For the text-containing cell, return its midpoint in [x, y] coordinate format. 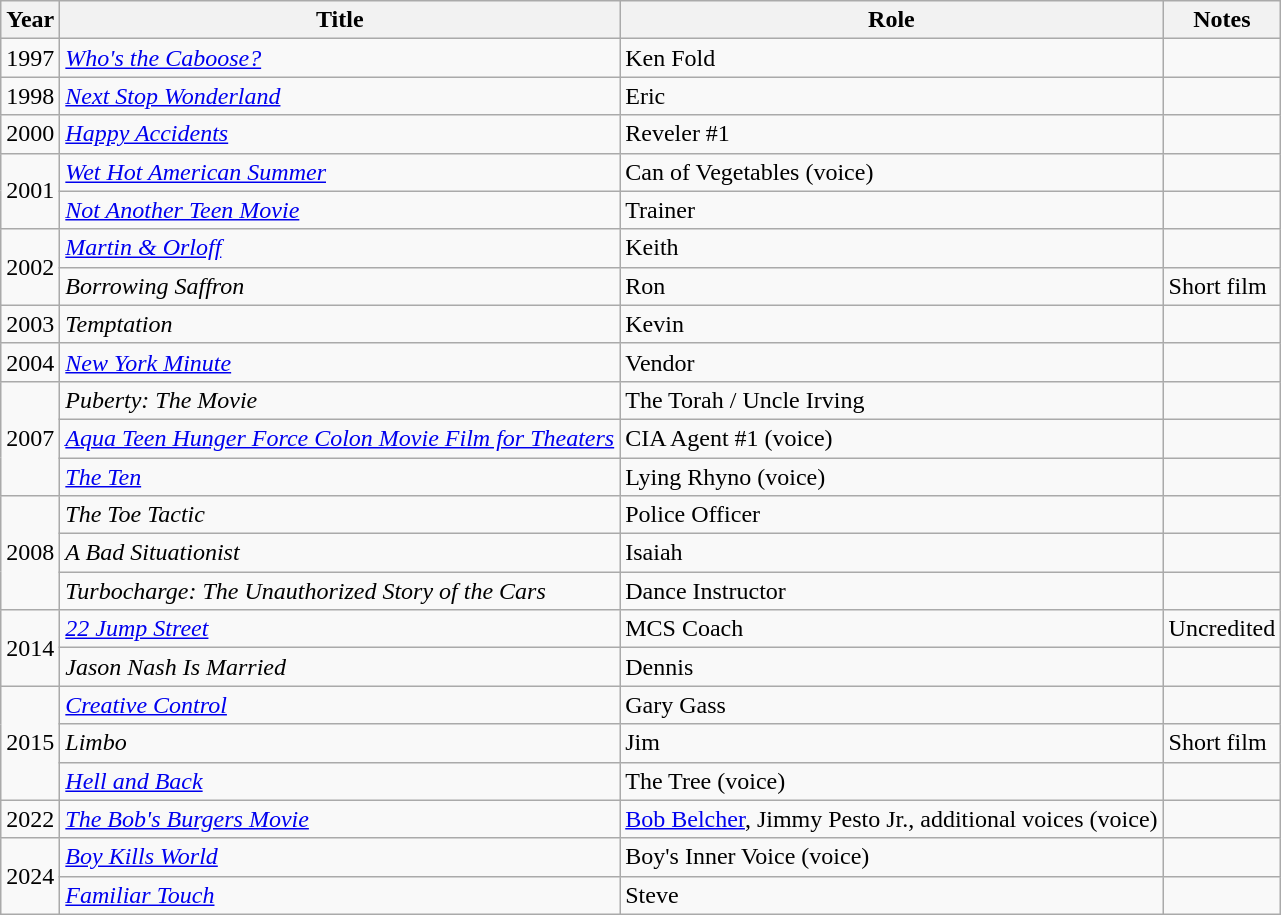
Who's the Caboose? [340, 58]
Year [30, 20]
Lying Rhyno (voice) [892, 477]
CIA Agent #1 (voice) [892, 438]
Vendor [892, 362]
Can of Vegetables (voice) [892, 172]
Keith [892, 248]
Limbo [340, 743]
Jason Nash Is Married [340, 667]
Wet Hot American Summer [340, 172]
Title [340, 20]
Reveler #1 [892, 134]
A Bad Situationist [340, 553]
1997 [30, 58]
2008 [30, 553]
22 Jump Street [340, 629]
Familiar Touch [340, 895]
Borrowing Saffron [340, 286]
Puberty: The Movie [340, 400]
Ken Fold [892, 58]
Hell and Back [340, 781]
2003 [30, 324]
Boy's Inner Voice (voice) [892, 857]
2001 [30, 191]
The Ten [340, 477]
Dance Instructor [892, 591]
Jim [892, 743]
2007 [30, 438]
2024 [30, 876]
Turbocharge: The Unauthorized Story of the Cars [340, 591]
2004 [30, 362]
Not Another Teen Movie [340, 210]
The Bob's Burgers Movie [340, 819]
Kevin [892, 324]
Eric [892, 96]
Creative Control [340, 705]
2002 [30, 267]
Trainer [892, 210]
Uncredited [1222, 629]
Happy Accidents [340, 134]
Police Officer [892, 515]
The Torah / Uncle Irving [892, 400]
Role [892, 20]
New York Minute [340, 362]
MCS Coach [892, 629]
Boy Kills World [340, 857]
2022 [30, 819]
Notes [1222, 20]
Aqua Teen Hunger Force Colon Movie Film for Theaters [340, 438]
Ron [892, 286]
2015 [30, 743]
Dennis [892, 667]
1998 [30, 96]
Bob Belcher, Jimmy Pesto Jr., additional voices (voice) [892, 819]
The Tree (voice) [892, 781]
Next Stop Wonderland [340, 96]
The Toe Tactic [340, 515]
Temptation [340, 324]
Martin & Orloff [340, 248]
Gary Gass [892, 705]
Steve [892, 895]
2014 [30, 648]
Isaiah [892, 553]
2000 [30, 134]
